Find where the given text appears and provide that cell's center as (X, Y) coordinate. 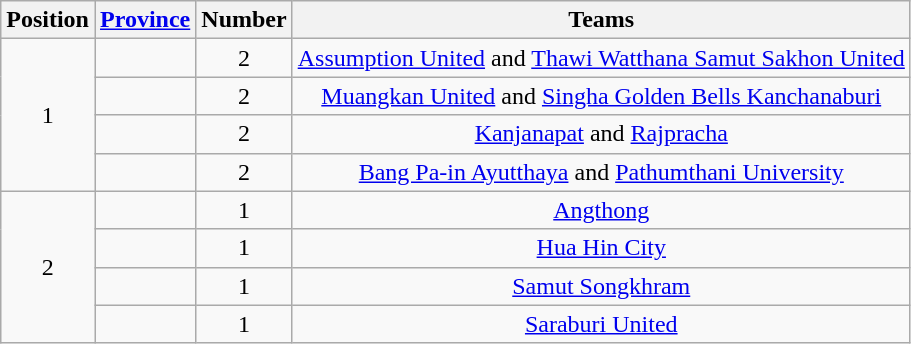
Number (244, 20)
Kanjanapat and Rajpracha (601, 134)
Hua Hin City (601, 248)
Angthong (601, 210)
Teams (601, 20)
Samut Songkhram (601, 286)
Muangkan United and Singha Golden Bells Kanchanaburi (601, 96)
Saraburi United (601, 324)
Province (144, 20)
Assumption United and Thawi Watthana Samut Sakhon United (601, 58)
Bang Pa-in Ayutthaya and Pathumthani University (601, 172)
Position (48, 20)
